Output the (x, y) coordinate of the center of the cell containing the given text.  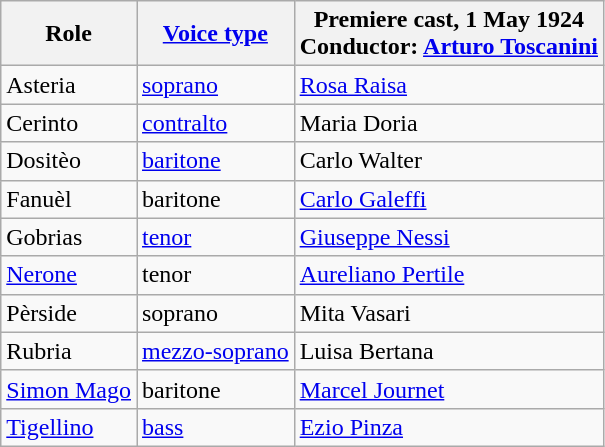
Dositèo (69, 161)
Luisa Bertana (448, 351)
Giuseppe Nessi (448, 237)
Cerinto (69, 123)
Premiere cast, 1 May 1924Conductor: Arturo Toscanini (448, 34)
Carlo Galeffi (448, 199)
Rubria (69, 351)
contralto (215, 123)
Carlo Walter (448, 161)
Role (69, 34)
bass (215, 427)
Rosa Raisa (448, 85)
Voice type (215, 34)
Tigellino (69, 427)
Mita Vasari (448, 313)
Simon Mago (69, 389)
Aureliano Pertile (448, 275)
Ezio Pinza (448, 427)
mezzo-soprano (215, 351)
Asteria (69, 85)
Nerone (69, 275)
Fanuèl (69, 199)
Marcel Journet (448, 389)
Pèrside (69, 313)
Maria Doria (448, 123)
Gobrias (69, 237)
